Capture the cell that displays the provided text and extract its (x, y) central coordinate. 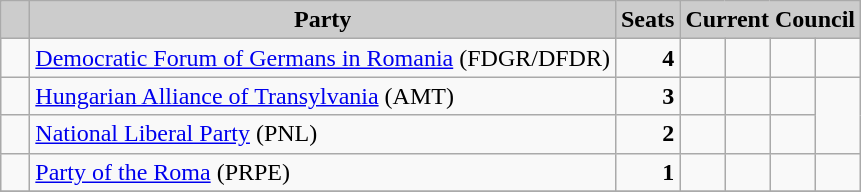
National Liberal Party (PNL) (323, 134)
Democratic Forum of Germans in Romania (FDGR/DFDR) (323, 58)
Current Council (770, 20)
1 (647, 172)
Hungarian Alliance of Transylvania (AMT) (323, 96)
Party of the Roma (PRPE) (323, 172)
2 (647, 134)
3 (647, 96)
Seats (647, 20)
4 (647, 58)
Party (323, 20)
